Locate the cell with the specified text and output its (x, y) center coordinate. 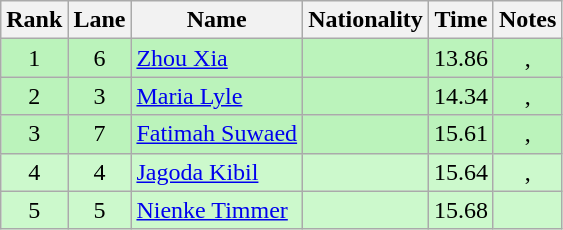
7 (100, 134)
Lane (100, 20)
Jagoda Kibil (217, 172)
13.86 (460, 58)
1 (34, 58)
15.68 (460, 210)
15.64 (460, 172)
Zhou Xia (217, 58)
14.34 (460, 96)
Time (460, 20)
Maria Lyle (217, 96)
Fatimah Suwaed (217, 134)
15.61 (460, 134)
6 (100, 58)
Nienke Timmer (217, 210)
Notes (527, 20)
Rank (34, 20)
Nationality (366, 20)
Name (217, 20)
2 (34, 96)
